Pinpoint the cell where the given text exists, returning its (X, Y) midpoint coordinate. 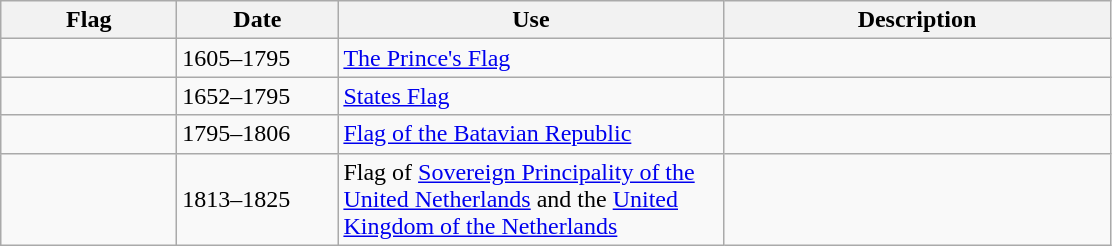
1605–1795 (258, 58)
1795–1806 (258, 134)
Flag of the Batavian Republic (531, 134)
1652–1795 (258, 96)
Flag (89, 20)
States Flag (531, 96)
Use (531, 20)
The Prince's Flag (531, 58)
Description (917, 20)
Flag of Sovereign Principality of the United Netherlands and the United Kingdom of the Netherlands (531, 199)
Date (258, 20)
1813–1825 (258, 199)
